Return the (X, Y) coordinate for the center point of the cell that contains the specified text.  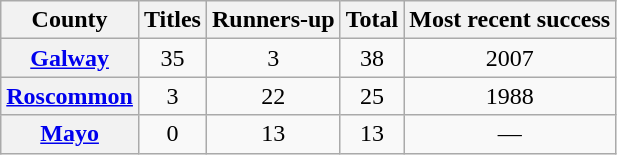
Titles (172, 20)
Mayo (70, 134)
Roscommon (70, 96)
Runners-up (273, 20)
0 (172, 134)
2007 (510, 58)
35 (172, 58)
22 (273, 96)
County (70, 20)
1988 (510, 96)
38 (372, 58)
Galway (70, 58)
Most recent success (510, 20)
25 (372, 96)
— (510, 134)
Total (372, 20)
